Find where the given text appears and provide that cell's center as (x, y) coordinate. 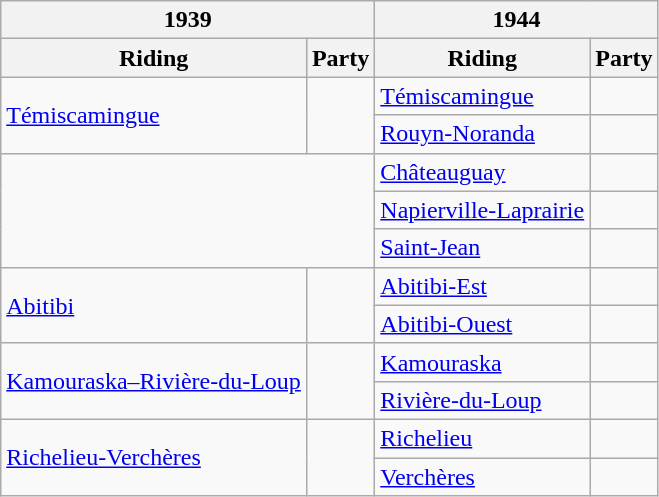
Richelieu (482, 438)
Rivière-du-Loup (482, 400)
Richelieu-Verchères (154, 457)
Abitibi (154, 305)
Rouyn-Noranda (482, 134)
Napierville-Laprairie (482, 210)
Châteauguay (482, 172)
Abitibi-Ouest (482, 324)
Abitibi-Est (482, 286)
Kamouraska–Rivière-du-Loup (154, 381)
1939 (188, 20)
1944 (516, 20)
Saint-Jean (482, 248)
Kamouraska (482, 362)
Verchères (482, 477)
